For the text-containing cell, return its midpoint in (x, y) coordinate format. 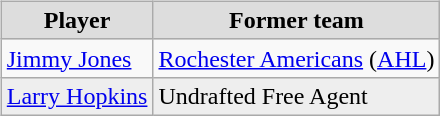
Rochester Americans (AHL) (296, 58)
Larry Hopkins (77, 96)
Jimmy Jones (77, 58)
Player (77, 20)
Former team (296, 20)
Undrafted Free Agent (296, 96)
